For the text-containing cell, return its midpoint in (X, Y) coordinate format. 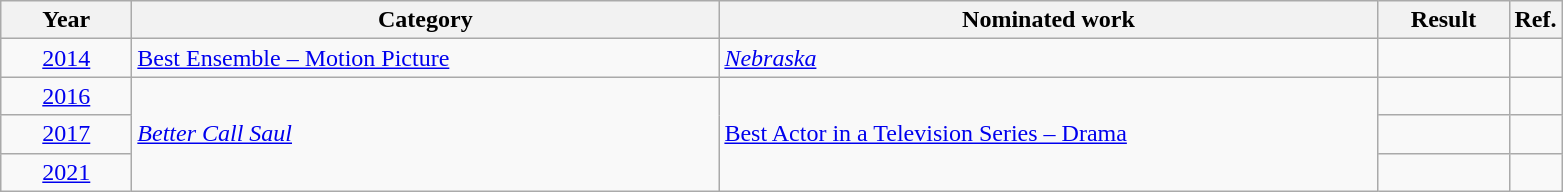
2017 (66, 134)
2016 (66, 96)
2021 (66, 172)
Nominated work (1048, 20)
Result (1444, 20)
Better Call Saul (426, 134)
Year (66, 20)
Category (426, 20)
Ref. (1536, 20)
Best Ensemble – Motion Picture (426, 58)
2014 (66, 58)
Best Actor in a Television Series – Drama (1048, 134)
Nebraska (1048, 58)
